Search for the cell housing the specified text and yield its (X, Y) center coordinate. 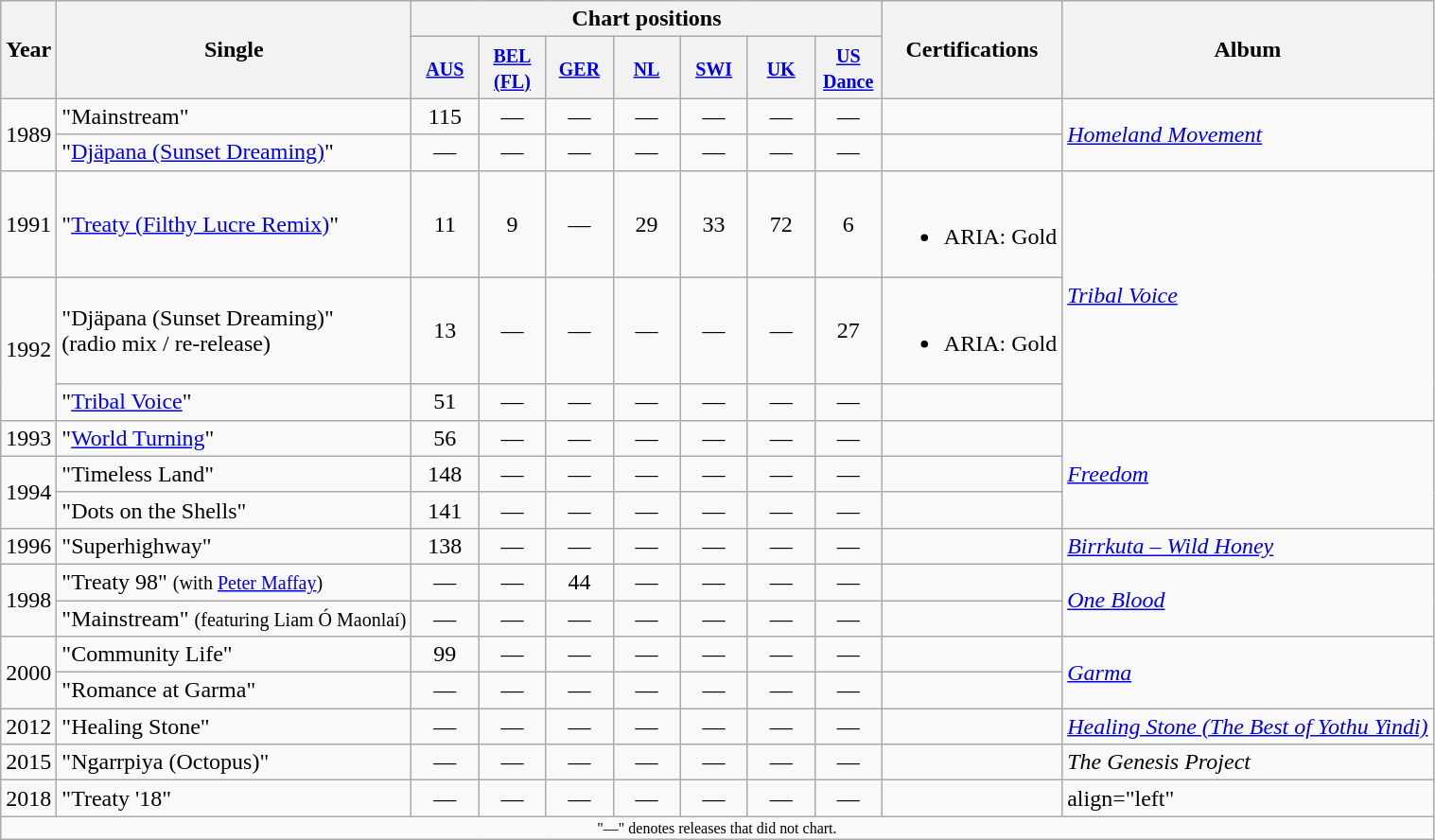
NL (647, 68)
"Timeless Land" (235, 474)
9 (513, 223)
1992 (28, 348)
2018 (28, 798)
"Treaty '18" (235, 798)
Chart positions (647, 19)
"Community Life" (235, 655)
"Treaty 98" (with Peter Maffay) (235, 582)
"Mainstream" (featuring Liam Ó Maonlaí) (235, 618)
Year (28, 49)
27 (848, 331)
11 (445, 223)
44 (579, 582)
"—" denotes releases that did not chart. (717, 828)
"Mainstream" (235, 116)
BEL (FL) (513, 68)
Garma (1248, 673)
148 (445, 474)
1994 (28, 492)
The Genesis Project (1248, 762)
2012 (28, 726)
29 (647, 223)
"Dots on the Shells" (235, 510)
51 (445, 402)
"Tribal Voice" (235, 402)
GER (579, 68)
1989 (28, 134)
"Djäpana (Sunset Dreaming)" (235, 152)
"Superhighway" (235, 546)
"World Turning" (235, 438)
2015 (28, 762)
1991 (28, 223)
115 (445, 116)
138 (445, 546)
Freedom (1248, 474)
2000 (28, 673)
13 (445, 331)
Single (235, 49)
"Djäpana (Sunset Dreaming)" (radio mix / re-release) (235, 331)
141 (445, 510)
"Healing Stone" (235, 726)
72 (781, 223)
Birrkuta – Wild Honey (1248, 546)
1993 (28, 438)
99 (445, 655)
"Romance at Garma" (235, 691)
56 (445, 438)
Homeland Movement (1248, 134)
SWI (713, 68)
UK (781, 68)
Certifications (971, 49)
Tribal Voice (1248, 295)
One Blood (1248, 600)
33 (713, 223)
Album (1248, 49)
"Ngarrpiya (Octopus)" (235, 762)
1996 (28, 546)
US Dance (848, 68)
"Treaty (Filthy Lucre Remix)" (235, 223)
AUS (445, 68)
align="left" (1248, 798)
Healing Stone (The Best of Yothu Yindi) (1248, 726)
6 (848, 223)
1998 (28, 600)
